Locate the cell with the specified text and output its (x, y) center coordinate. 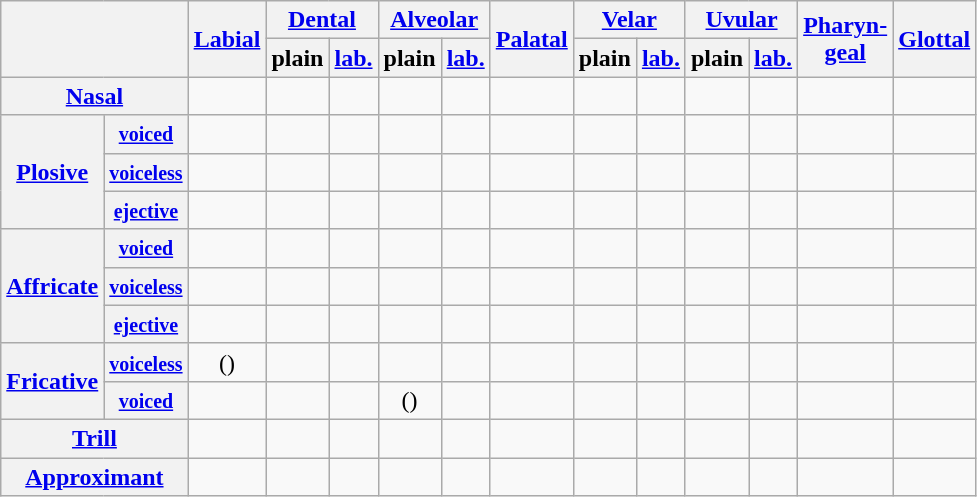
Alveolar (434, 20)
Uvular (741, 20)
Plosive (52, 172)
Labial (227, 39)
Palatal (532, 39)
Nasal (94, 96)
Trill (94, 438)
Dental (322, 20)
Glottal (934, 39)
Fricative (52, 381)
Affricate (52, 286)
Velar (629, 20)
Pharyn-geal (846, 39)
Approximant (94, 477)
